Extract the [X, Y] coordinate from the center of the cell holding the provided text.  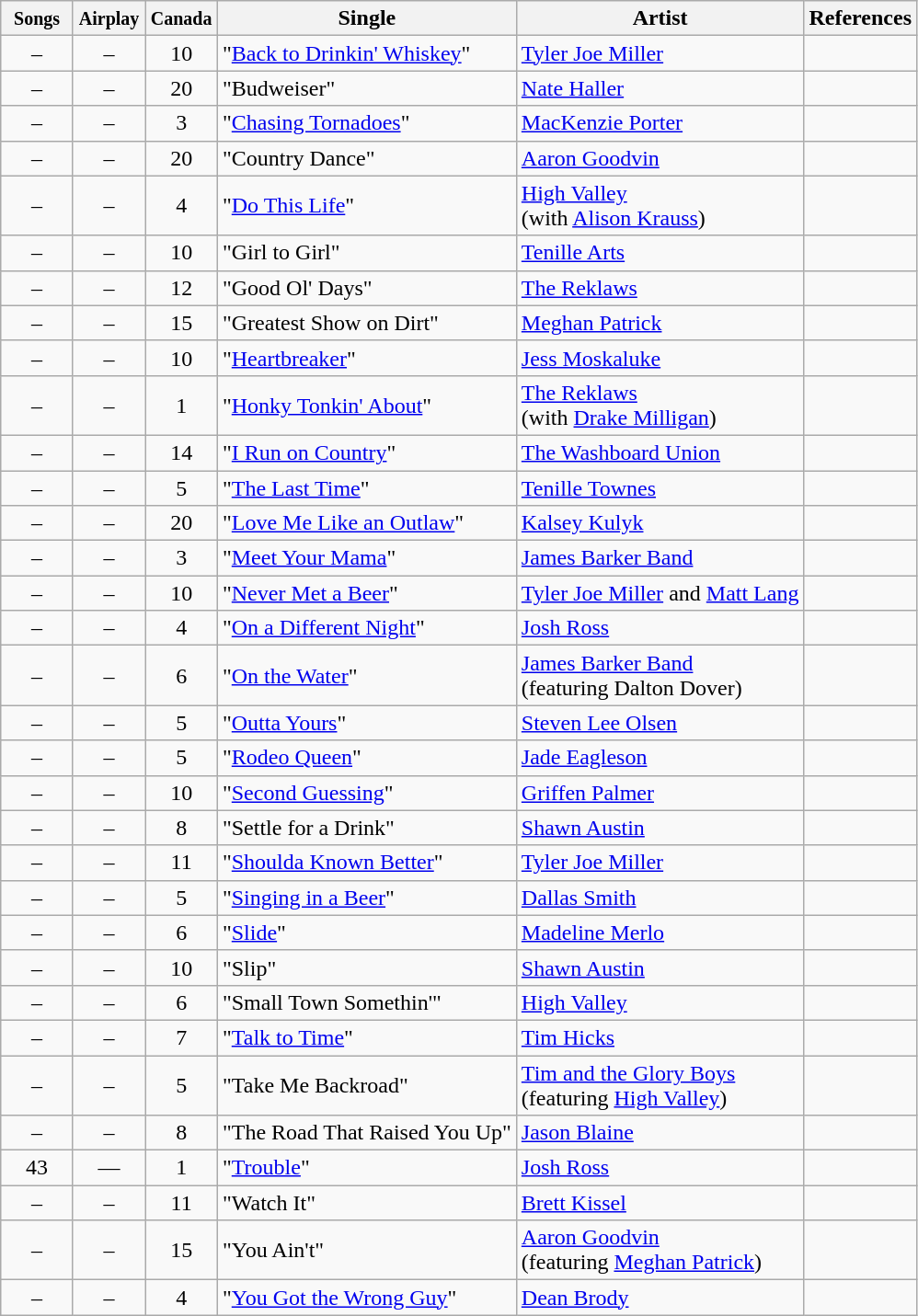
James Barker Band(featuring Dalton Dover) [660, 675]
"The Road That Raised You Up" [366, 1133]
The Washboard Union [660, 452]
"Trouble" [366, 1168]
"Watch It" [366, 1203]
Dean Brody [660, 1298]
"Slide" [366, 933]
Canada [182, 18]
Jess Moskaluke [660, 358]
"Honky Tonkin' About" [366, 405]
Tenille Arts [660, 253]
Songs [37, 18]
"Outta Yours" [366, 723]
"I Run on Country" [366, 452]
"Country Dance" [366, 158]
"Back to Drinkin' Whiskey" [366, 53]
Jade Eagleson [660, 758]
Tyler Joe Miller and Matt Lang [660, 593]
Nate Haller [660, 88]
Steven Lee Olsen [660, 723]
"Settle for a Drink" [366, 828]
Kalsey Kulyk [660, 523]
"Take Me Backroad" [366, 1085]
Artist [660, 18]
References [861, 18]
"Talk to Time" [366, 1037]
Tim and the Glory Boys(featuring High Valley) [660, 1085]
"Never Met a Beer" [366, 593]
Single [366, 18]
"Shoulda Known Better" [366, 863]
The Reklaws [660, 288]
James Barker Band [660, 558]
Jason Blaine [660, 1133]
"Chasing Tornadoes" [366, 123]
Brett Kissel [660, 1203]
14 [182, 452]
"Budweiser" [366, 88]
"Slip" [366, 967]
"Meet Your Mama" [366, 558]
Aaron Goodvin(featuring Meghan Patrick) [660, 1251]
"The Last Time" [366, 488]
"Singing in a Beer" [366, 898]
Aaron Goodvin [660, 158]
"Girl to Girl" [366, 253]
"Second Guessing" [366, 793]
— [109, 1168]
Airplay [109, 18]
"Good Ol' Days" [366, 288]
12 [182, 288]
43 [37, 1168]
"Love Me Like an Outlaw" [366, 523]
"You Got the Wrong Guy" [366, 1298]
The Reklaws(with Drake Milligan) [660, 405]
Tenille Townes [660, 488]
"Small Town Somethin'" [366, 1002]
"Greatest Show on Dirt" [366, 323]
"Heartbreaker" [366, 358]
MacKenzie Porter [660, 123]
Meghan Patrick [660, 323]
"On the Water" [366, 675]
"Rodeo Queen" [366, 758]
7 [182, 1037]
Griffen Palmer [660, 793]
"You Ain't" [366, 1251]
High Valley [660, 1002]
Dallas Smith [660, 898]
High Valley(with Alison Krauss) [660, 206]
Tim Hicks [660, 1037]
Madeline Merlo [660, 933]
"On a Different Night" [366, 628]
"Do This Life" [366, 206]
